Capture the cell that displays the provided text and extract its [x, y] central coordinate. 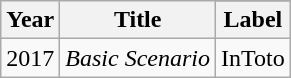
Year [30, 20]
Label [254, 20]
2017 [30, 58]
InToto [254, 58]
Title [138, 20]
Basic Scenario [138, 58]
